Find where the given text appears and provide that cell's center as [X, Y] coordinate. 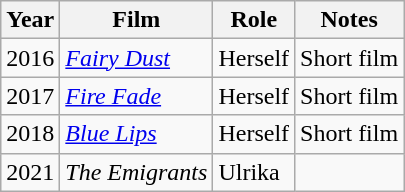
Notes [350, 20]
Role [254, 20]
2017 [30, 96]
Blue Lips [136, 134]
2016 [30, 58]
Fire Fade [136, 96]
Year [30, 20]
2018 [30, 134]
Ulrika [254, 172]
2021 [30, 172]
The Emigrants [136, 172]
Film [136, 20]
Fairy Dust [136, 58]
